Detect which cell encompasses the target text, then output its (X, Y) center coordinate. 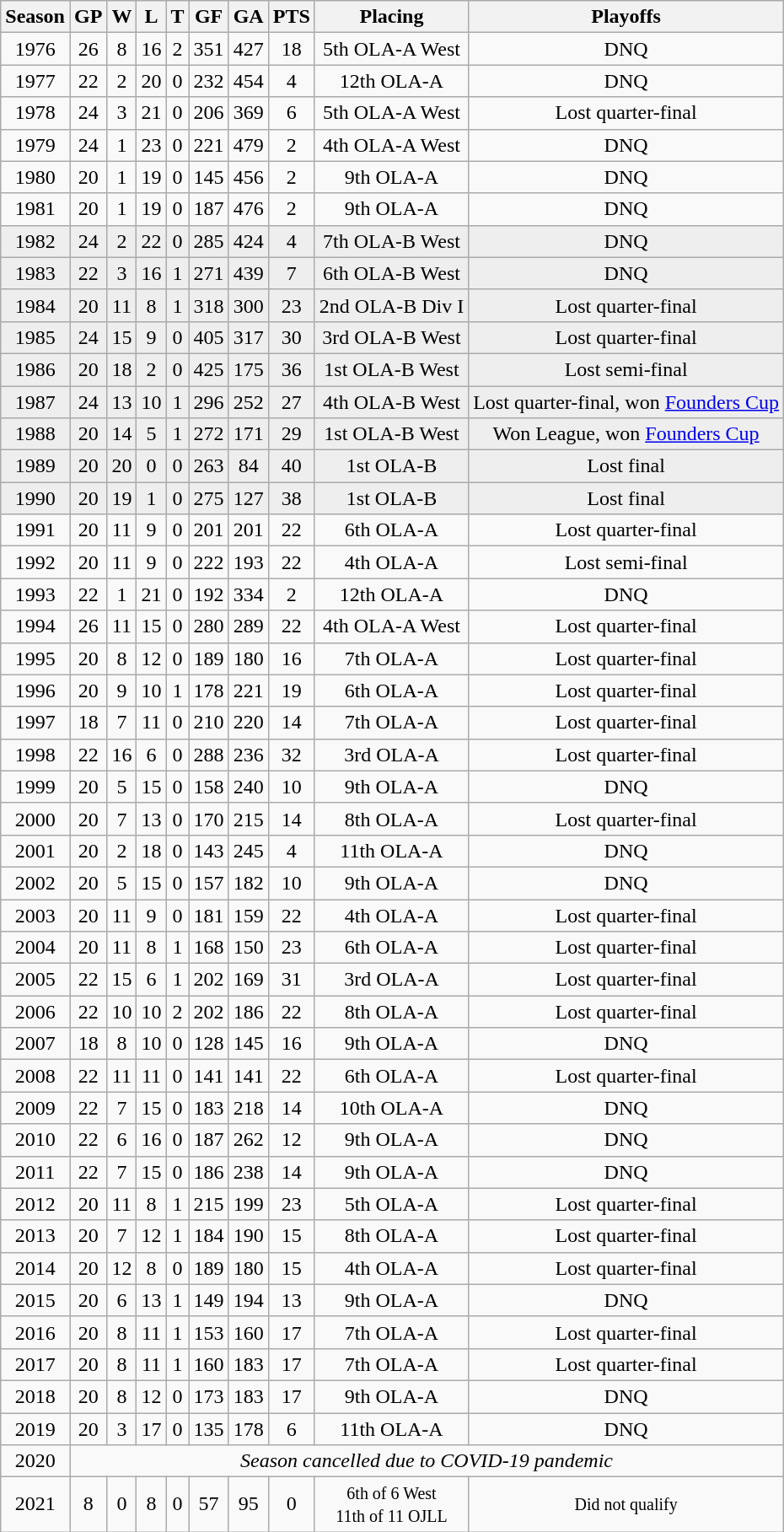
2004 (35, 948)
424 (248, 241)
PTS (292, 17)
1991 (35, 530)
2016 (35, 1332)
2010 (35, 1140)
272 (209, 434)
Placing (391, 17)
38 (292, 498)
456 (248, 177)
2014 (35, 1268)
84 (248, 466)
169 (248, 980)
29 (292, 434)
158 (209, 787)
143 (209, 851)
1986 (35, 369)
Did not qualify (626, 1504)
285 (209, 241)
128 (209, 1044)
271 (209, 273)
1976 (35, 49)
2nd OLA-B Div I (391, 305)
206 (209, 113)
40 (292, 466)
1983 (35, 273)
252 (248, 402)
1994 (35, 626)
2018 (35, 1396)
1985 (35, 337)
2017 (35, 1364)
Season (35, 17)
193 (248, 562)
32 (292, 755)
1998 (35, 755)
1995 (35, 658)
238 (248, 1172)
2011 (35, 1172)
2012 (35, 1204)
57 (209, 1504)
1992 (35, 562)
2002 (35, 883)
171 (248, 434)
GF (209, 17)
135 (209, 1429)
1997 (35, 723)
27 (292, 402)
222 (209, 562)
317 (248, 337)
275 (209, 498)
220 (248, 723)
2009 (35, 1108)
1977 (35, 81)
454 (248, 81)
262 (248, 1140)
30 (292, 337)
T (177, 17)
127 (248, 498)
192 (209, 594)
296 (209, 402)
L (152, 17)
194 (248, 1300)
1999 (35, 787)
10th OLA-A (391, 1108)
2019 (35, 1429)
190 (248, 1236)
2008 (35, 1076)
175 (248, 369)
1996 (35, 691)
2013 (35, 1236)
2007 (35, 1044)
184 (209, 1236)
3rd OLA-B West (391, 337)
1989 (35, 466)
31 (292, 980)
2003 (35, 915)
2006 (35, 1012)
2020 (35, 1461)
GP (88, 17)
181 (209, 915)
334 (248, 594)
1979 (35, 145)
168 (209, 948)
7th OLA-B West (391, 241)
300 (248, 305)
4th OLA-B West (391, 402)
240 (248, 787)
236 (248, 755)
2005 (35, 980)
170 (209, 819)
288 (209, 755)
218 (248, 1108)
149 (209, 1300)
6th OLA-B West (391, 273)
1978 (35, 113)
Season cancelled due to COVID-19 pandemic (427, 1461)
210 (209, 723)
1993 (35, 594)
2001 (35, 851)
369 (248, 113)
150 (248, 948)
245 (248, 851)
GA (248, 17)
153 (209, 1332)
318 (209, 305)
157 (209, 883)
1984 (35, 305)
289 (248, 626)
1988 (35, 434)
439 (248, 273)
36 (292, 369)
232 (209, 81)
351 (209, 49)
476 (248, 209)
2000 (35, 819)
182 (248, 883)
173 (209, 1396)
199 (248, 1204)
425 (209, 369)
479 (248, 145)
5th OLA-A (391, 1204)
1980 (35, 177)
1982 (35, 241)
405 (209, 337)
2021 (35, 1504)
Playoffs (626, 17)
280 (209, 626)
Won League, won Founders Cup (626, 434)
159 (248, 915)
1987 (35, 402)
1990 (35, 498)
W (121, 17)
95 (248, 1504)
427 (248, 49)
2015 (35, 1300)
6th of 6 West11th of 11 OJLL (391, 1504)
1981 (35, 209)
Lost quarter-final, won Founders Cup (626, 402)
263 (209, 466)
